For the text-containing cell, return its midpoint in (X, Y) coordinate format. 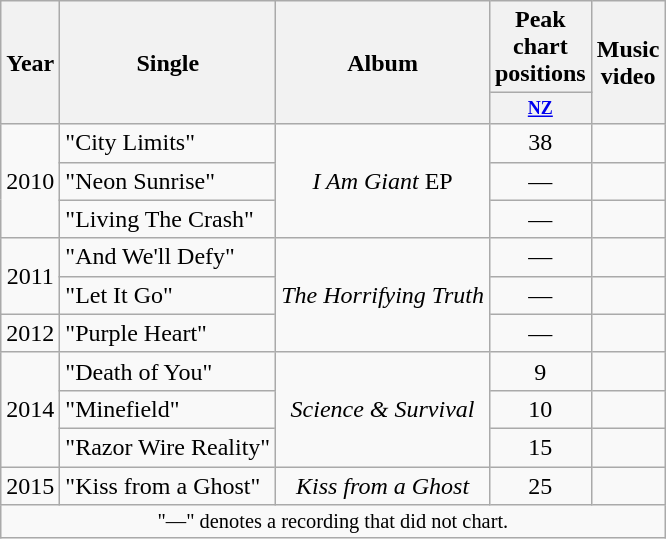
9 (540, 371)
Year (30, 62)
"Neon Sunrise" (168, 181)
10 (540, 409)
"Death of You" (168, 371)
2012 (30, 333)
"Razor Wire Reality" (168, 447)
Science & Survival (383, 409)
"Purple Heart" (168, 333)
"—" denotes a recording that did not chart. (333, 522)
"And We'll Defy" (168, 257)
"Minefield" (168, 409)
Single (168, 62)
"Kiss from a Ghost" (168, 486)
2010 (30, 181)
Album (383, 62)
"Living The Crash" (168, 219)
2015 (30, 486)
2011 (30, 276)
The Horrifying Truth (383, 295)
38 (540, 143)
NZ (540, 108)
"City Limits" (168, 143)
25 (540, 486)
2014 (30, 409)
Musicvideo (628, 62)
I Am Giant EP (383, 181)
"Let It Go" (168, 295)
Peak chart positions (540, 47)
Kiss from a Ghost (383, 486)
15 (540, 447)
